Search for the cell housing the specified text and yield its (X, Y) center coordinate. 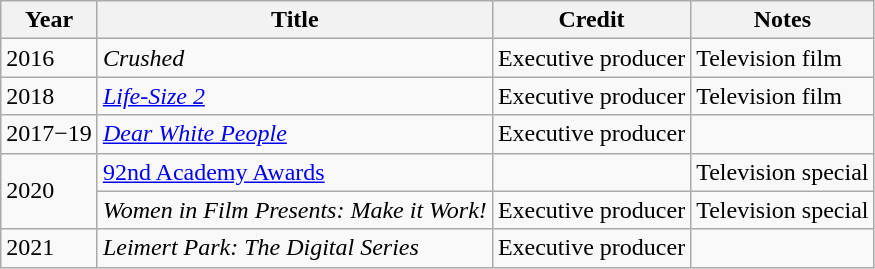
Credit (591, 20)
92nd Academy Awards (294, 172)
Title (294, 20)
Life-Size 2 (294, 96)
2020 (50, 191)
Women in Film Presents: Make it Work! (294, 210)
Notes (782, 20)
2016 (50, 58)
2017−19 (50, 134)
Dear White People (294, 134)
2021 (50, 248)
Crushed (294, 58)
Year (50, 20)
2018 (50, 96)
Leimert Park: The Digital Series (294, 248)
